Capture the cell that displays the provided text and extract its (x, y) central coordinate. 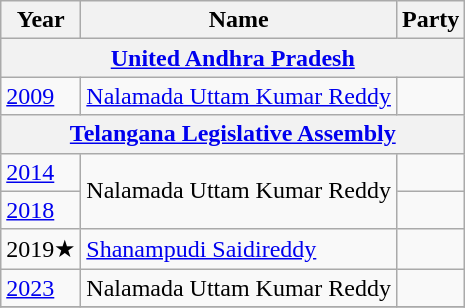
Shanampudi Saidireddy (239, 249)
Telangana Legislative Assembly (233, 134)
2014 (41, 172)
Party (430, 20)
United Andhra Pradesh (233, 58)
Name (239, 20)
2019★ (41, 249)
2018 (41, 210)
2009 (41, 96)
Year (41, 20)
2023 (41, 288)
